Locate the cell with the specified text and output its (X, Y) center coordinate. 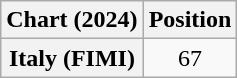
67 (190, 58)
Italy (FIMI) (72, 58)
Position (190, 20)
Chart (2024) (72, 20)
